Extract the [x, y] coordinate from the center of the cell holding the provided text.  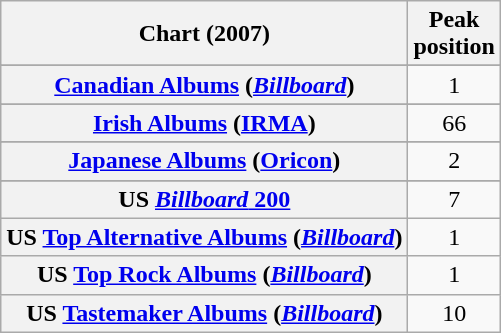
Peakposition [454, 34]
66 [454, 123]
US Top Alternative Albums (Billboard) [204, 237]
Japanese Albums (Oricon) [204, 161]
10 [454, 313]
US Tastemaker Albums (Billboard) [204, 313]
Irish Albums (IRMA) [204, 123]
US Top Rock Albums (Billboard) [204, 275]
2 [454, 161]
US Billboard 200 [204, 199]
Canadian Albums (Billboard) [204, 85]
Chart (2007) [204, 34]
7 [454, 199]
